Return (x, y) of the center of cell containing provided text 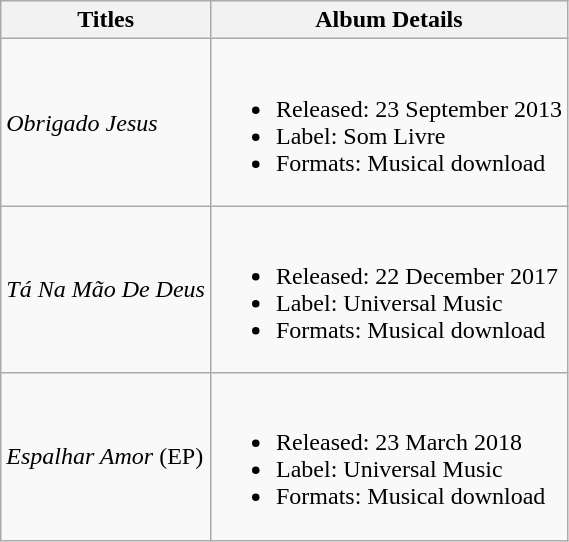
Released: 23 September 2013Label: Som LivreFormats: Musical download (388, 122)
Released: 22 December 2017Label: Universal MusicFormats: Musical download (388, 290)
Espalhar Amor (EP) (106, 456)
Album Details (388, 20)
Titles (106, 20)
Released: 23 March 2018Label: Universal MusicFormats: Musical download (388, 456)
Obrigado Jesus (106, 122)
Tá Na Mão De Deus (106, 290)
